Determine the [X, Y] coordinate at the center of the cell enclosing the given text.  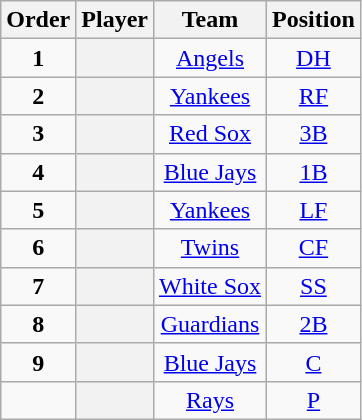
Twins [210, 248]
2B [314, 324]
Team [210, 20]
LF [314, 210]
4 [38, 172]
Rays [210, 400]
5 [38, 210]
RF [314, 96]
7 [38, 286]
9 [38, 362]
3 [38, 134]
8 [38, 324]
2 [38, 96]
SS [314, 286]
Angels [210, 58]
Order [38, 20]
Guardians [210, 324]
CF [314, 248]
3B [314, 134]
White Sox [210, 286]
DH [314, 58]
1B [314, 172]
6 [38, 248]
Position [314, 20]
P [314, 400]
Player [115, 20]
C [314, 362]
1 [38, 58]
Red Sox [210, 134]
